Find where the given text appears and provide that cell's center as [X, Y] coordinate. 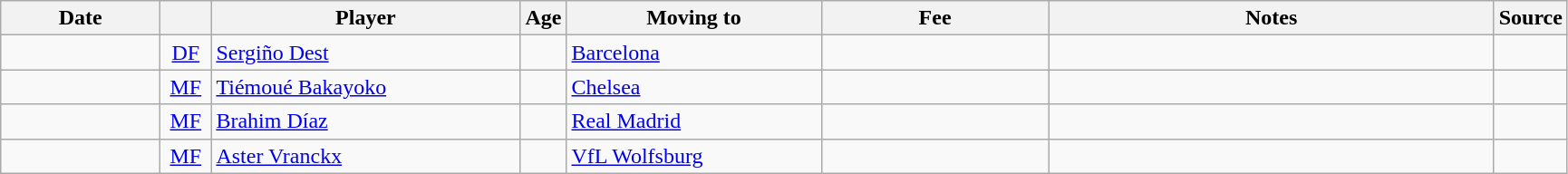
Player [366, 18]
Sergiño Dest [366, 53]
Barcelona [694, 53]
Chelsea [694, 87]
Moving to [694, 18]
Age [544, 18]
Source [1530, 18]
DF [186, 53]
Real Madrid [694, 121]
Fee [935, 18]
Aster Vranckx [366, 156]
Date [81, 18]
Brahim Díaz [366, 121]
Tiémoué Bakayoko [366, 87]
VfL Wolfsburg [694, 156]
Notes [1271, 18]
